Capture the cell that displays the provided text and extract its (x, y) central coordinate. 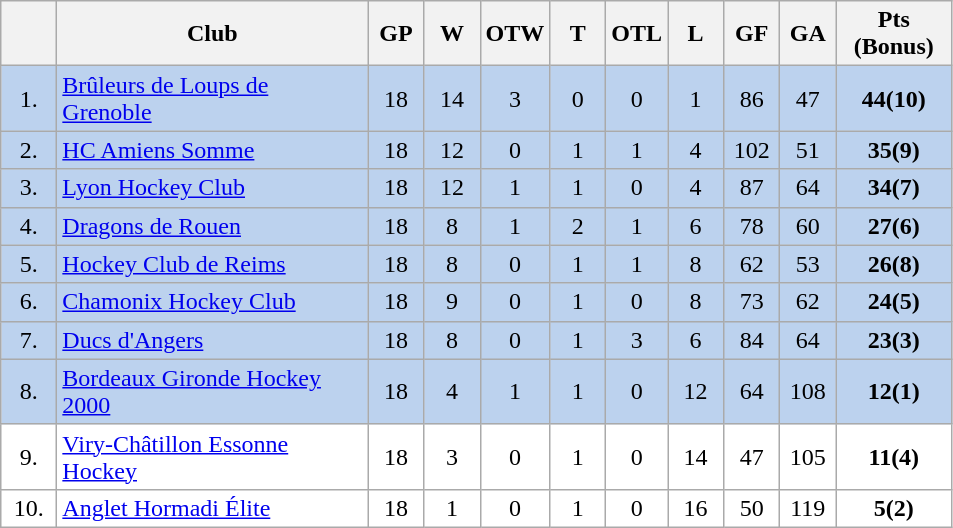
84 (752, 340)
6. (29, 302)
Chamonix Hockey Club (212, 302)
3. (29, 188)
12(1) (894, 392)
Dragons de Rouen (212, 226)
T (578, 34)
Viry-Châtillon Essonne Hockey‎ (212, 456)
OTL (637, 34)
9. (29, 456)
108 (808, 392)
24(5) (894, 302)
GF (752, 34)
7. (29, 340)
87 (752, 188)
Lyon Hockey Club (212, 188)
GA (808, 34)
8. (29, 392)
73 (752, 302)
5. (29, 264)
2 (578, 226)
35(9) (894, 150)
W (452, 34)
GP (396, 34)
OTW (515, 34)
9 (452, 302)
Club (212, 34)
Bordeaux Gironde Hockey 2000 (212, 392)
27(6) (894, 226)
86 (752, 98)
HC Amiens Somme (212, 150)
53 (808, 264)
Ducs d'Angers (212, 340)
5(2) (894, 508)
34(7) (894, 188)
26(8) (894, 264)
60 (808, 226)
Hockey Club de Reims (212, 264)
51 (808, 150)
Brûleurs de Loups de Grenoble (212, 98)
10. (29, 508)
102 (752, 150)
44(10) (894, 98)
4. (29, 226)
23(3) (894, 340)
2. (29, 150)
L (696, 34)
50 (752, 508)
78 (752, 226)
11(4) (894, 456)
Pts (Bonus) (894, 34)
16 (696, 508)
119 (808, 508)
1. (29, 98)
105 (808, 456)
Anglet Hormadi Élite (212, 508)
